Extract the [X, Y] coordinate from the center of the cell holding the provided text.  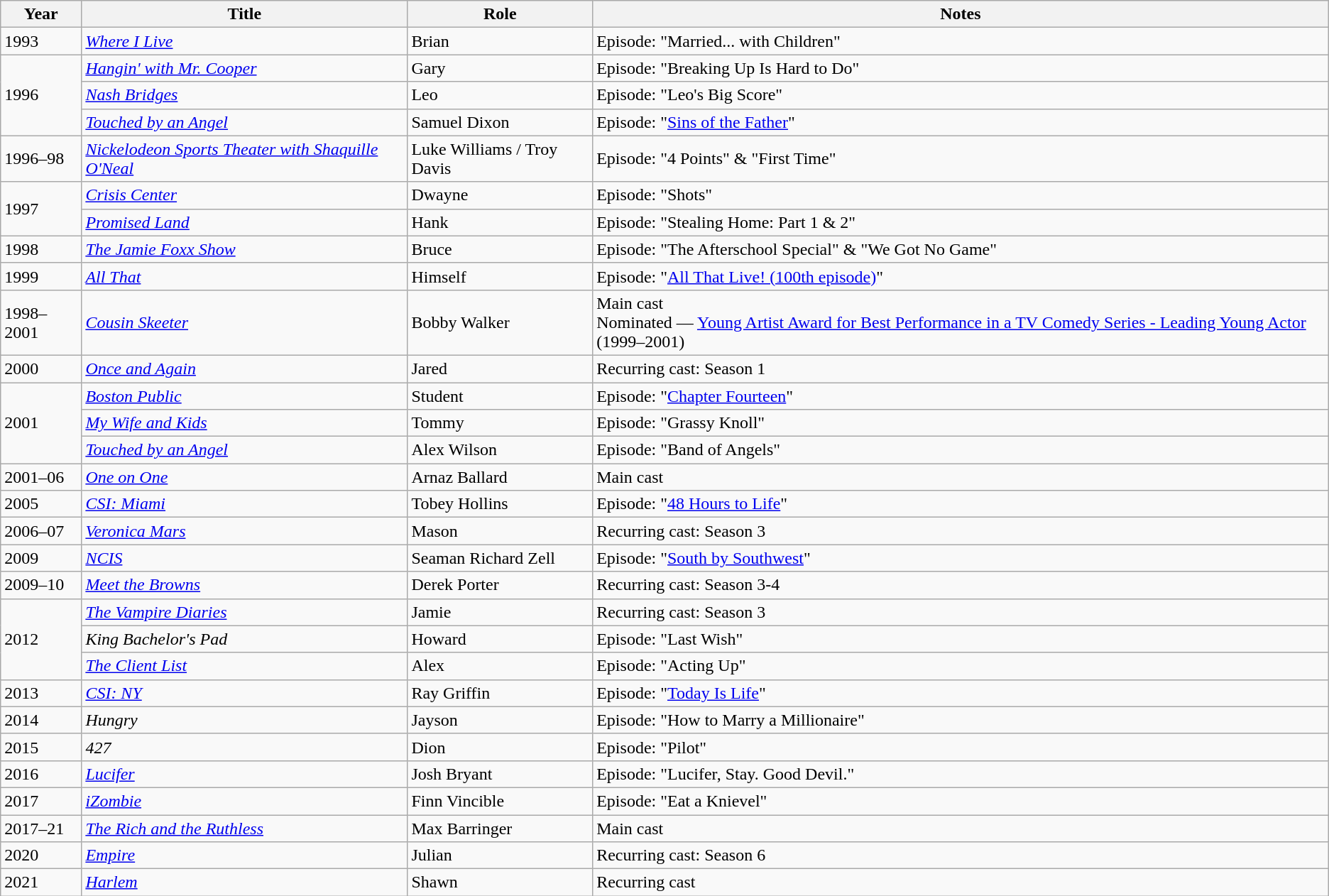
Jayson [500, 720]
Episode: "Shots" [961, 195]
Himself [500, 276]
Episode: "48 Hours to Life" [961, 504]
Episode: "The Afterschool Special" & "We Got No Game" [961, 249]
2020 [41, 856]
2021 [41, 883]
Episode: "Lucifer, Stay. Good Devil." [961, 774]
Episode: "Married... with Children" [961, 41]
1996–98 [41, 159]
Hangin' with Mr. Cooper [244, 68]
Bobby Walker [500, 322]
Recurring cast [961, 883]
Dion [500, 747]
Max Barringer [500, 829]
Josh Bryant [500, 774]
Nickelodeon Sports Theater with Shaquille O'Neal [244, 159]
Episode: "Breaking Up Is Hard to Do" [961, 68]
Derek Porter [500, 585]
Luke Williams / Troy Davis [500, 159]
CSI: Miami [244, 504]
My Wife and Kids [244, 423]
The Jamie Foxx Show [244, 249]
2001 [41, 422]
NCIS [244, 558]
Alex [500, 666]
Episode: "Chapter Fourteen" [961, 395]
Episode: "Pilot" [961, 747]
Bruce [500, 249]
2014 [41, 720]
Episode: "Stealing Home: Part 1 & 2" [961, 222]
Meet the Browns [244, 585]
Notes [961, 14]
Recurring cast: Season 1 [961, 368]
Jared [500, 368]
Samuel Dixon [500, 122]
Howard [500, 639]
Dwayne [500, 195]
427 [244, 747]
Role [500, 14]
Finn Vincible [500, 801]
Episode: "Band of Angels" [961, 450]
Brian [500, 41]
1996 [41, 95]
Julian [500, 856]
Recurring cast: Season 3-4 [961, 585]
One on One [244, 477]
Episode: "Eat a Knievel" [961, 801]
Recurring cast: Season 6 [961, 856]
Title [244, 14]
2005 [41, 504]
1998–2001 [41, 322]
Tobey Hollins [500, 504]
Leo [500, 95]
All That [244, 276]
Harlem [244, 883]
Year [41, 14]
2017–21 [41, 829]
Promised Land [244, 222]
Seaman Richard Zell [500, 558]
Alex Wilson [500, 450]
CSI: NY [244, 693]
2009 [41, 558]
2006–07 [41, 531]
Ray Griffin [500, 693]
Episode: "South by Southwest" [961, 558]
2013 [41, 693]
Episode: "4 Points" & "First Time" [961, 159]
The Client List [244, 666]
1999 [41, 276]
Crisis Center [244, 195]
1997 [41, 209]
Empire [244, 856]
2016 [41, 774]
1998 [41, 249]
Episode: "Acting Up" [961, 666]
1993 [41, 41]
King Bachelor's Pad [244, 639]
Episode: "Last Wish" [961, 639]
Where I Live [244, 41]
Episode: "How to Marry a Millionaire" [961, 720]
2017 [41, 801]
Shawn [500, 883]
Mason [500, 531]
2012 [41, 639]
Cousin Skeeter [244, 322]
2001–06 [41, 477]
Student [500, 395]
Episode: "Grassy Knoll" [961, 423]
The Vampire Diaries [244, 612]
Episode: "Sins of the Father" [961, 122]
Main castNominated — Young Artist Award for Best Performance in a TV Comedy Series - Leading Young Actor (1999–2001) [961, 322]
iZombie [244, 801]
2009–10 [41, 585]
Episode: "Leo's Big Score" [961, 95]
Lucifer [244, 774]
Once and Again [244, 368]
Hank [500, 222]
Veronica Mars [244, 531]
Tommy [500, 423]
Episode: "Today Is Life" [961, 693]
2000 [41, 368]
Hungry [244, 720]
Gary [500, 68]
Arnaz Ballard [500, 477]
Jamie [500, 612]
The Rich and the Ruthless [244, 829]
2015 [41, 747]
Nash Bridges [244, 95]
Episode: "All That Live! (100th episode)" [961, 276]
Boston Public [244, 395]
